Output the [x, y] coordinate of the center of the cell containing the given text.  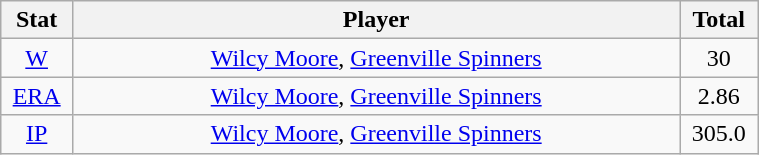
Total [719, 20]
Stat [37, 20]
W [37, 58]
ERA [37, 96]
2.86 [719, 96]
305.0 [719, 134]
IP [37, 134]
30 [719, 58]
Player [376, 20]
